Extract the (X, Y) coordinate from the center of the cell holding the provided text.  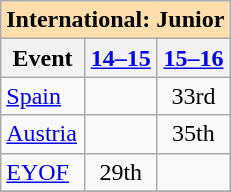
33rd (194, 96)
Austria (43, 134)
15–16 (194, 58)
14–15 (120, 58)
Event (43, 58)
EYOF (43, 172)
International: Junior (116, 20)
35th (194, 134)
Spain (43, 96)
29th (120, 172)
